Scan for the cell matching the given text and deliver its (x, y) coordinate at center. 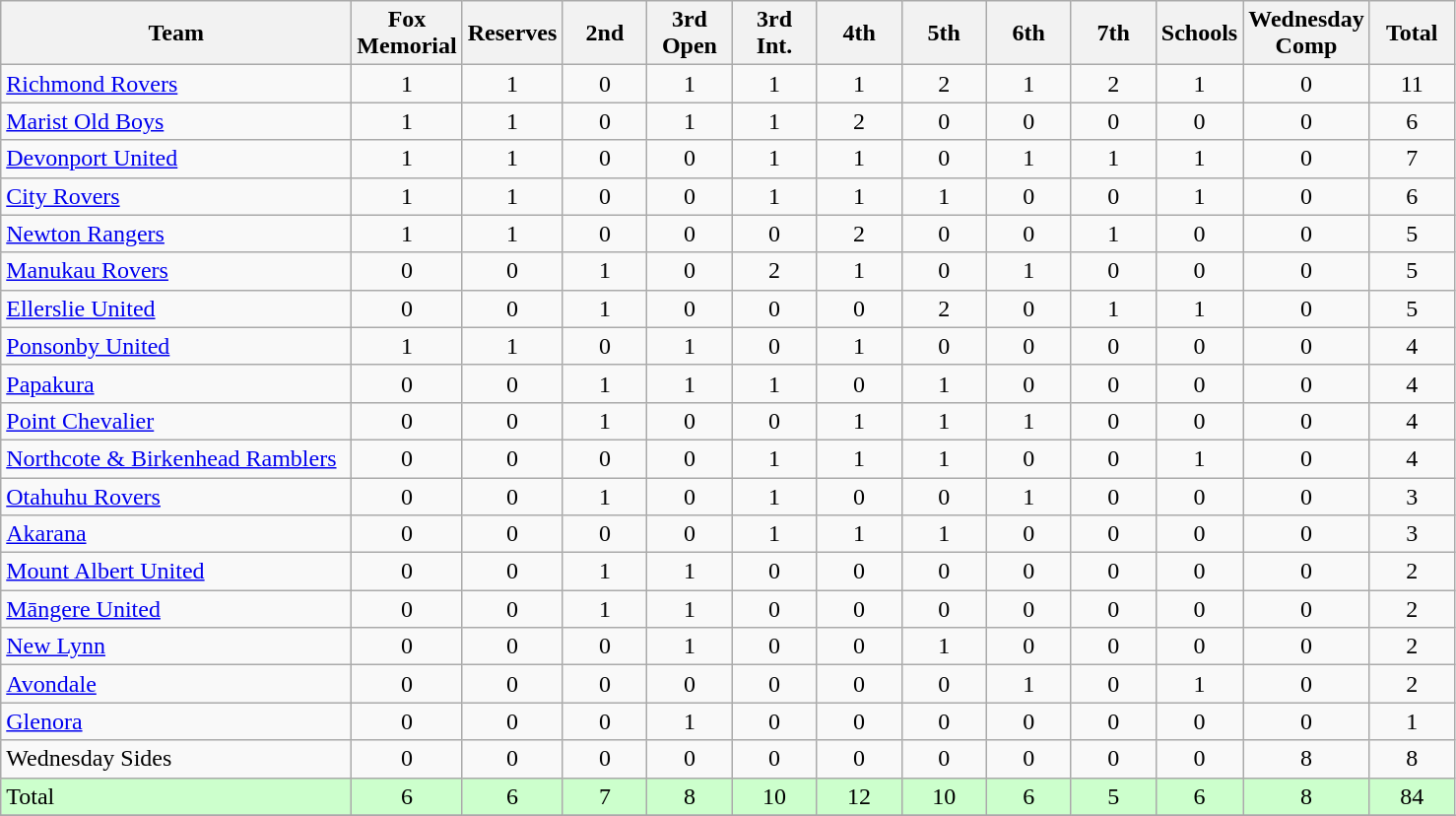
City Rovers (176, 196)
4th (859, 34)
Point Chevalier (176, 421)
3rd Open (690, 34)
Manukau Rovers (176, 271)
New Lynn (176, 646)
Richmond Rovers (176, 84)
Akarana (176, 534)
Northcote & Birkenhead Ramblers (176, 458)
6th (1028, 34)
Fox Memorial (407, 34)
3rd Int. (774, 34)
Marist Old Boys (176, 121)
Reserves (512, 34)
2nd (605, 34)
Glenora (176, 721)
7th (1113, 34)
Avondale (176, 684)
5th (944, 34)
Māngere United (176, 609)
Mount Albert United (176, 572)
Schools (1199, 34)
84 (1412, 796)
Papakura (176, 383)
Wednesday Sides (176, 759)
12 (859, 796)
Otahuhu Rovers (176, 496)
Ellerslie United (176, 308)
11 (1412, 84)
Wednesday Comp (1306, 34)
Ponsonby United (176, 346)
Team (176, 34)
Newton Rangers (176, 234)
Devonport United (176, 159)
